For the text-containing cell, return its midpoint in (x, y) coordinate format. 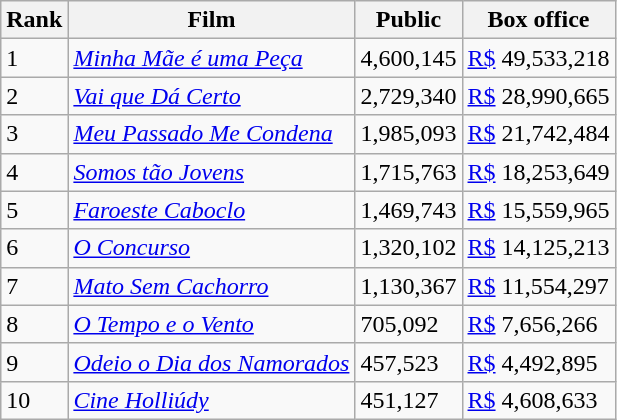
Meu Passado Me Condena (212, 134)
4,600,145 (408, 58)
1,320,102 (408, 248)
6 (34, 248)
705,092 (408, 324)
Cine Holliúdy (212, 400)
Somos tão Jovens (212, 172)
Film (212, 20)
R$ 49,533,218 (538, 58)
1 (34, 58)
Public (408, 20)
451,127 (408, 400)
3 (34, 134)
5 (34, 210)
1,985,093 (408, 134)
R$ 15,559,965 (538, 210)
Odeio o Dia dos Namorados (212, 362)
457,523 (408, 362)
Minha Mãe é uma Peça (212, 58)
7 (34, 286)
O Concurso (212, 248)
Faroeste Caboclo (212, 210)
8 (34, 324)
O Tempo e o Vento (212, 324)
R$ 14,125,213 (538, 248)
Box office (538, 20)
R$ 7,656,266 (538, 324)
R$ 4,492,895 (538, 362)
1,469,743 (408, 210)
10 (34, 400)
R$ 21,742,484 (538, 134)
Rank (34, 20)
1,130,367 (408, 286)
4 (34, 172)
Mato Sem Cachorro (212, 286)
2 (34, 96)
R$ 28,990,665 (538, 96)
R$ 11,554,297 (538, 286)
Vai que Dá Certo (212, 96)
2,729,340 (408, 96)
9 (34, 362)
R$ 4,608,633 (538, 400)
R$ 18,253,649 (538, 172)
1,715,763 (408, 172)
